Return (X, Y) of the center of cell containing provided text 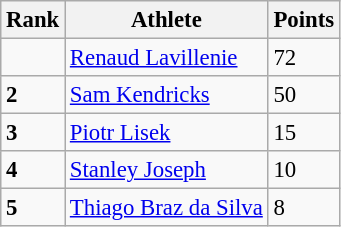
15 (304, 133)
50 (304, 95)
72 (304, 58)
Athlete (167, 20)
Stanley Joseph (167, 170)
8 (304, 208)
Rank (33, 20)
5 (33, 208)
Sam Kendricks (167, 95)
Piotr Lisek (167, 133)
Renaud Lavillenie (167, 58)
2 (33, 95)
3 (33, 133)
10 (304, 170)
Thiago Braz da Silva (167, 208)
4 (33, 170)
Points (304, 20)
